Detect which cell encompasses the target text, then output its (x, y) center coordinate. 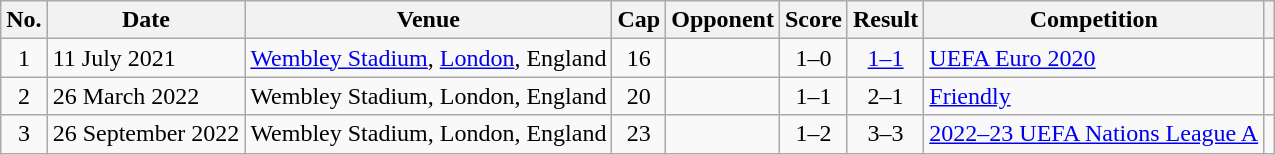
Competition (1094, 20)
Opponent (723, 20)
1 (24, 58)
1–2 (813, 134)
Date (146, 20)
Friendly (1094, 96)
2 (24, 96)
26 March 2022 (146, 96)
16 (639, 58)
20 (639, 96)
Cap (639, 20)
2022–23 UEFA Nations League A (1094, 134)
3–3 (885, 134)
1–0 (813, 58)
Result (885, 20)
2–1 (885, 96)
UEFA Euro 2020 (1094, 58)
Score (813, 20)
23 (639, 134)
No. (24, 20)
Venue (428, 20)
3 (24, 134)
11 July 2021 (146, 58)
26 September 2022 (146, 134)
